Find where the given text appears and provide that cell's center as [X, Y] coordinate. 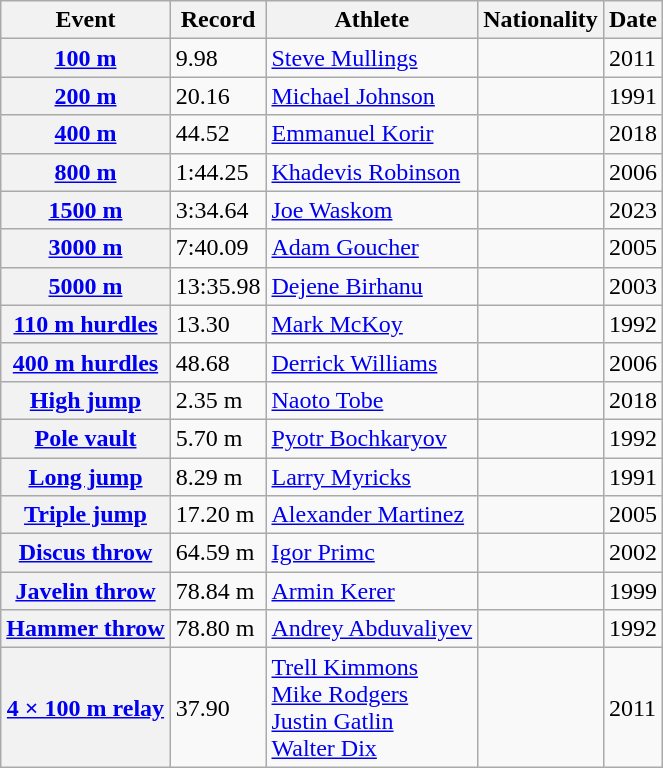
Michael Johnson [372, 96]
1999 [632, 591]
9.98 [218, 58]
7:40.09 [218, 248]
Khadevis Robinson [372, 172]
400 m [86, 134]
64.59 m [218, 553]
Hammer throw [86, 629]
Javelin throw [86, 591]
8.29 m [218, 477]
Mark McKoy [372, 324]
Nationality [541, 20]
2.35 m [218, 400]
Igor Primc [372, 553]
13.30 [218, 324]
Joe Waskom [372, 210]
Steve Mullings [372, 58]
Emmanuel Korir [372, 134]
Armin Kerer [372, 591]
Discus throw [86, 553]
110 m hurdles [86, 324]
48.68 [218, 362]
1500 m [86, 210]
Pyotr Bochkaryov [372, 438]
400 m hurdles [86, 362]
100 m [86, 58]
Larry Myricks [372, 477]
1:44.25 [218, 172]
Dejene Birhanu [372, 286]
Adam Goucher [372, 248]
3000 m [86, 248]
Athlete [372, 20]
Trell KimmonsMike RodgersJustin GatlinWalter Dix [372, 708]
4 × 100 m relay [86, 708]
78.80 m [218, 629]
2003 [632, 286]
37.90 [218, 708]
Event [86, 20]
5000 m [86, 286]
Alexander Martinez [372, 515]
High jump [86, 400]
800 m [86, 172]
13:35.98 [218, 286]
20.16 [218, 96]
Andrey Abduvaliyev [372, 629]
3:34.64 [218, 210]
Date [632, 20]
Triple jump [86, 515]
5.70 m [218, 438]
17.20 m [218, 515]
200 m [86, 96]
2002 [632, 553]
Naoto Tobe [372, 400]
2023 [632, 210]
Record [218, 20]
44.52 [218, 134]
Pole vault [86, 438]
Derrick Williams [372, 362]
78.84 m [218, 591]
Long jump [86, 477]
